Extract the [X, Y] coordinate from the center of the cell holding the provided text.  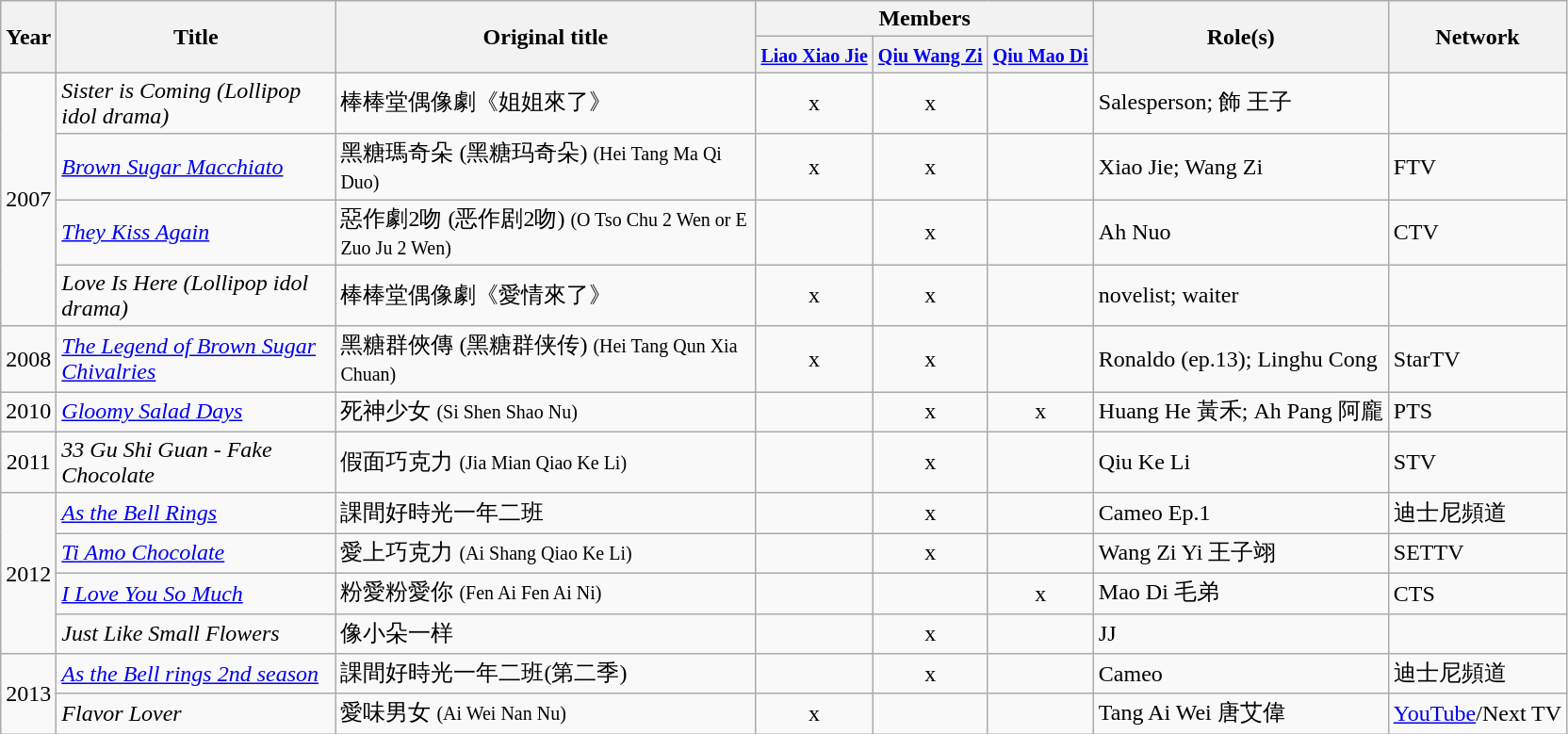
粉愛粉愛你 (Fen Ai Fen Ai Ni) [546, 594]
YouTube/Next TV [1478, 714]
Ronaldo (ep.13); Linghu Cong [1240, 359]
Cameo Ep.1 [1240, 513]
課間好時光一年二班 [546, 513]
2013 [28, 693]
Role(s) [1240, 37]
Qiu Wang Zi [930, 55]
STV [1478, 462]
JJ [1240, 633]
PTS [1478, 413]
Members [924, 19]
課間好時光一年二班(第二季) [546, 675]
Just Like Small Flowers [196, 633]
I Love You So Much [196, 594]
SETTV [1478, 554]
novelist; waiter [1240, 296]
愛上巧克力 (Ai Shang Qiao Ke Li) [546, 554]
2010 [28, 413]
2008 [28, 359]
Qiu Ke Li [1240, 462]
2007 [28, 200]
Ah Nuo [1240, 233]
棒棒堂偶像劇《姐姐來了》 [546, 104]
Flavor Lover [196, 714]
Xiao Jie; Wang Zi [1240, 167]
Original title [546, 37]
死神少女 (Si Shen Shao Nu) [546, 413]
黑糖群俠傳 (黑糖群侠传) (Hei Tang Qun Xia Chuan) [546, 359]
They Kiss Again [196, 233]
CTS [1478, 594]
惡作劇2吻 (恶作剧2吻) (O Tso Chu 2 Wen or E Zuo Ju 2 Wen) [546, 233]
Liao Xiao Jie [814, 55]
Network [1478, 37]
Love Is Here (Lollipop idol drama) [196, 296]
Tang Ai Wei 唐艾偉 [1240, 714]
2012 [28, 573]
Gloomy Salad Days [196, 413]
The Legend of Brown Sugar Chivalries [196, 359]
假面巧克力 (Jia Mian Qiao Ke Li) [546, 462]
Mao Di 毛弟 [1240, 594]
CTV [1478, 233]
Qiu Mao Di [1040, 55]
Sister is Coming (Lollipop idol drama) [196, 104]
33 Gu Shi Guan - Fake Chocolate [196, 462]
Wang Zi Yi 王子翊 [1240, 554]
As the Bell rings 2nd season [196, 675]
棒棒堂偶像劇《愛情來了》 [546, 296]
Cameo [1240, 675]
Brown Sugar Macchiato [196, 167]
Year [28, 37]
Salesperson; 飾 王子 [1240, 104]
Huang He 黃禾; Ah Pang 阿龐 [1240, 413]
Title [196, 37]
黑糖瑪奇朵 (黑糖玛奇朵) (Hei Tang Ma Qi Duo) [546, 167]
StarTV [1478, 359]
As the Bell Rings [196, 513]
FTV [1478, 167]
愛味男女 (Ai Wei Nan Nu) [546, 714]
2011 [28, 462]
像小朵一样 [546, 633]
Ti Amo Chocolate [196, 554]
